Extract the [x, y] coordinate from the center of the cell holding the provided text.  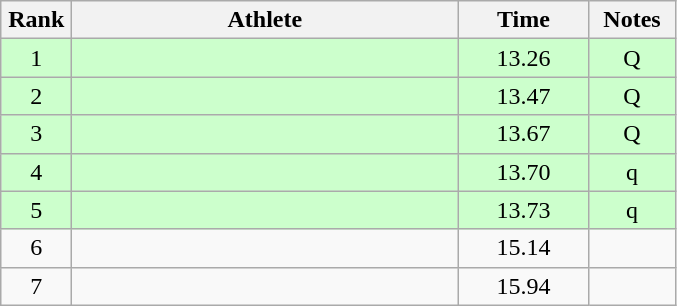
7 [36, 286]
1 [36, 58]
Notes [632, 20]
Athlete [265, 20]
4 [36, 172]
13.26 [524, 58]
6 [36, 248]
15.94 [524, 286]
13.70 [524, 172]
Rank [36, 20]
15.14 [524, 248]
5 [36, 210]
2 [36, 96]
13.47 [524, 96]
Time [524, 20]
13.67 [524, 134]
3 [36, 134]
13.73 [524, 210]
